Scan for the cell matching the given text and deliver its (X, Y) coordinate at center. 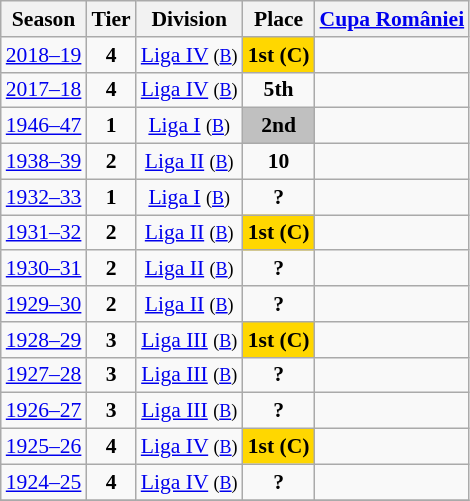
2017–18 (44, 90)
Place (279, 19)
Cupa României (392, 19)
1929–30 (44, 304)
1924–25 (44, 482)
2nd (279, 126)
1927–28 (44, 375)
2018–19 (44, 55)
Tier (110, 19)
1938–39 (44, 162)
1946–47 (44, 126)
1931–32 (44, 233)
10 (279, 162)
1928–29 (44, 340)
5th (279, 90)
Season (44, 19)
1932–33 (44, 197)
1930–31 (44, 269)
1925–26 (44, 447)
1926–27 (44, 411)
Division (190, 19)
